Determine the (x, y) coordinate at the center of the cell enclosing the given text.  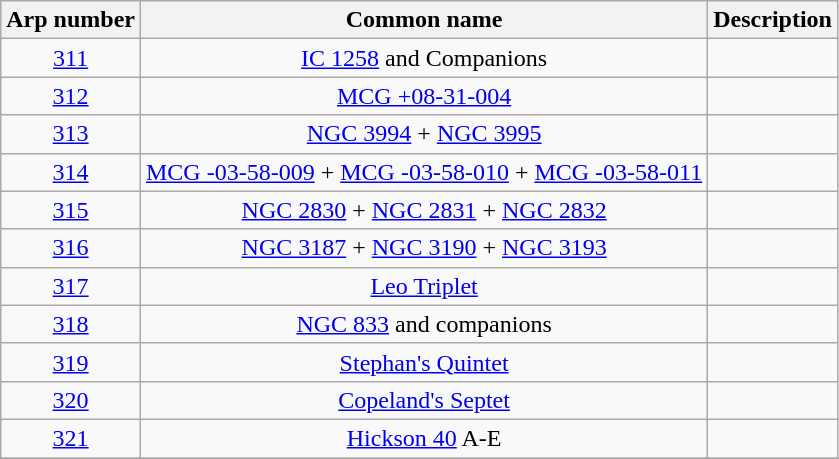
Leo Triplet (424, 286)
NGC 3187 + NGC 3190 + NGC 3193 (424, 248)
318 (71, 324)
MCG +08-31-004 (424, 96)
320 (71, 400)
NGC 2830 + NGC 2831 + NGC 2832 (424, 210)
316 (71, 248)
Hickson 40 A-E (424, 438)
Copeland's Septet (424, 400)
MCG -03-58-009 + MCG -03-58-010 + MCG -03-58-011 (424, 172)
312 (71, 96)
313 (71, 134)
Description (773, 20)
Stephan's Quintet (424, 362)
NGC 833 and companions (424, 324)
Arp number (71, 20)
321 (71, 438)
NGC 3994 + NGC 3995 (424, 134)
Common name (424, 20)
315 (71, 210)
317 (71, 286)
311 (71, 58)
IC 1258 and Companions (424, 58)
319 (71, 362)
314 (71, 172)
